Return [x, y] of the center of cell containing provided text 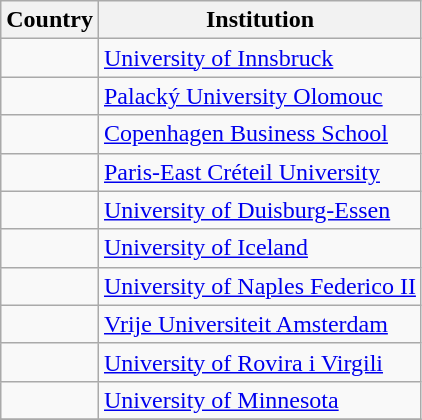
Palacký University Olomouc [260, 96]
University of Naples Federico II [260, 286]
University of Rovira i Virgili [260, 362]
Country [50, 20]
Paris-East Créteil University [260, 172]
University of Iceland [260, 248]
Vrije Universiteit Amsterdam [260, 324]
University of Innsbruck [260, 58]
Institution [260, 20]
University of Duisburg-Essen [260, 210]
Copenhagen Business School [260, 134]
University of Minnesota [260, 400]
